Detect which cell encompasses the target text, then output its (x, y) center coordinate. 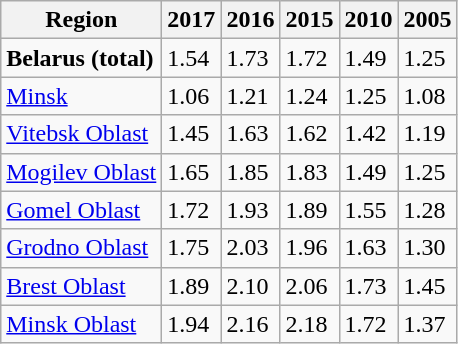
1.96 (310, 248)
Mogilev Oblast (82, 172)
Grodno Oblast (82, 248)
2015 (310, 20)
1.24 (310, 96)
1.21 (250, 96)
1.65 (192, 172)
1.55 (368, 210)
2.03 (250, 248)
1.85 (250, 172)
2016 (250, 20)
2.16 (250, 324)
1.83 (310, 172)
1.30 (428, 248)
2.10 (250, 286)
Vitebsk Oblast (82, 134)
1.28 (428, 210)
1.37 (428, 324)
Minsk Oblast (82, 324)
1.94 (192, 324)
1.75 (192, 248)
2017 (192, 20)
2.06 (310, 286)
1.54 (192, 58)
2.18 (310, 324)
Gomel Oblast (82, 210)
Region (82, 20)
1.19 (428, 134)
1.42 (368, 134)
2010 (368, 20)
Minsk (82, 96)
Belarus (total) (82, 58)
1.06 (192, 96)
1.08 (428, 96)
1.93 (250, 210)
2005 (428, 20)
Brest Oblast (82, 286)
1.62 (310, 134)
